Capture the cell that displays the provided text and extract its [x, y] central coordinate. 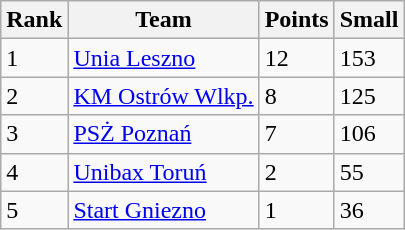
Start Gniezno [164, 210]
36 [369, 210]
153 [369, 58]
55 [369, 172]
106 [369, 134]
KM Ostrów Wlkp. [164, 96]
Team [164, 20]
3 [34, 134]
7 [296, 134]
PSŻ Poznań [164, 134]
125 [369, 96]
Small [369, 20]
Unibax Toruń [164, 172]
12 [296, 58]
5 [34, 210]
8 [296, 96]
Rank [34, 20]
4 [34, 172]
Unia Leszno [164, 58]
Points [296, 20]
